From the cell containing the given text, extract its center point as (X, Y) coordinate. 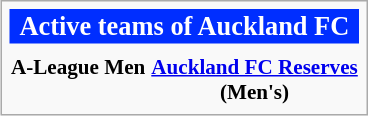
Active teams of Auckland FC (184, 26)
A-League Men (78, 79)
Auckland FC Reserves(Men's) (254, 79)
